Scan for the cell matching the given text and deliver its [x, y] coordinate at center. 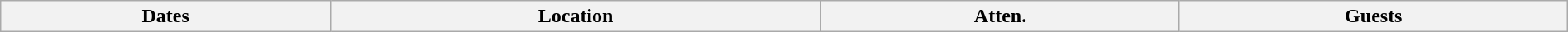
Location [576, 16]
Guests [1373, 16]
Dates [165, 16]
Atten. [1001, 16]
